Determine the [x, y] coordinate at the center of the cell enclosing the given text.  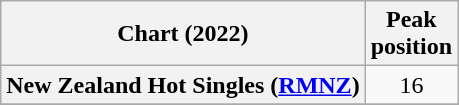
Chart (2022) [183, 34]
16 [411, 85]
Peakposition [411, 34]
New Zealand Hot Singles (RMNZ) [183, 85]
